Determine the (X, Y) coordinate at the center of the cell enclosing the given text.  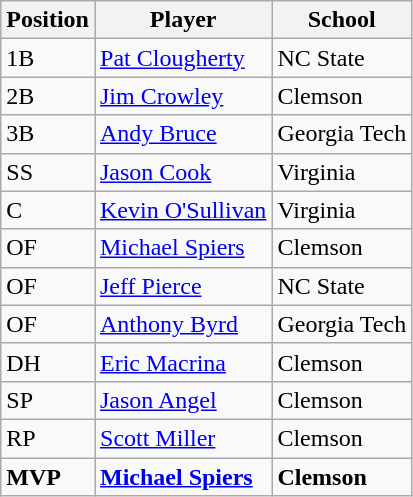
Pat Clougherty (182, 58)
Player (182, 20)
SP (48, 400)
Jason Angel (182, 400)
Anthony Byrd (182, 324)
3B (48, 134)
Scott Miller (182, 438)
Position (48, 20)
School (342, 20)
Kevin O'Sullivan (182, 210)
Jason Cook (182, 172)
1B (48, 58)
DH (48, 362)
SS (48, 172)
Eric Macrina (182, 362)
2B (48, 96)
MVP (48, 477)
Andy Bruce (182, 134)
C (48, 210)
Jim Crowley (182, 96)
Jeff Pierce (182, 286)
RP (48, 438)
